Return (x, y) of the center of cell containing provided text 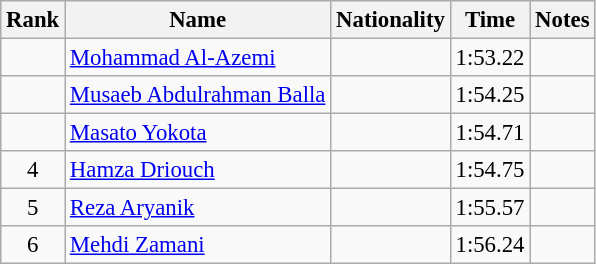
Time (490, 20)
5 (33, 208)
Rank (33, 20)
Mohammad Al-Azemi (198, 58)
Musaeb Abdulrahman Balla (198, 95)
Nationality (390, 20)
Name (198, 20)
Notes (562, 20)
1:55.57 (490, 208)
Reza Aryanik (198, 208)
1:53.22 (490, 58)
1:54.71 (490, 133)
Mehdi Zamani (198, 245)
4 (33, 170)
1:54.75 (490, 170)
Hamza Driouch (198, 170)
1:56.24 (490, 245)
Masato Yokota (198, 133)
6 (33, 245)
1:54.25 (490, 95)
